Capture the cell that displays the provided text and extract its [X, Y] central coordinate. 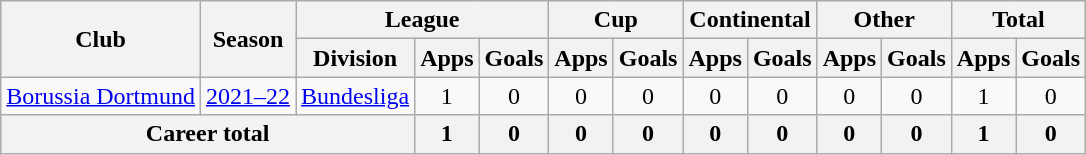
Season [248, 39]
Career total [208, 134]
League [422, 20]
Other [884, 20]
2021–22 [248, 96]
Continental [750, 20]
Club [101, 39]
Cup [616, 20]
Bundesliga [356, 96]
Borussia Dortmund [101, 96]
Division [356, 58]
Total [1018, 20]
